Detect which cell encompasses the target text, then output its [X, Y] center coordinate. 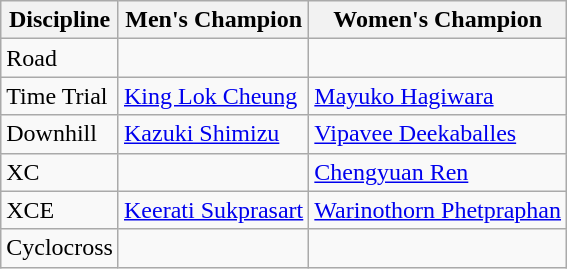
King Lok Cheung [213, 96]
Kazuki Shimizu [213, 134]
Warinothorn Phetpraphan [438, 210]
Cyclocross [60, 248]
Chengyuan Ren [438, 172]
Downhill [60, 134]
XCE [60, 210]
XC [60, 172]
Vipavee Deekaballes [438, 134]
Men's Champion [213, 20]
Discipline [60, 20]
Road [60, 58]
Mayuko Hagiwara [438, 96]
Women's Champion [438, 20]
Keerati Sukprasart [213, 210]
Time Trial [60, 96]
